Capture the cell that displays the provided text and extract its [X, Y] central coordinate. 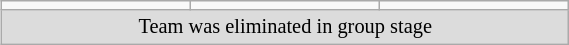
Team was eliminated in group stage [286, 27]
